Return the [X, Y] coordinate for the center point of the cell that contains the specified text.  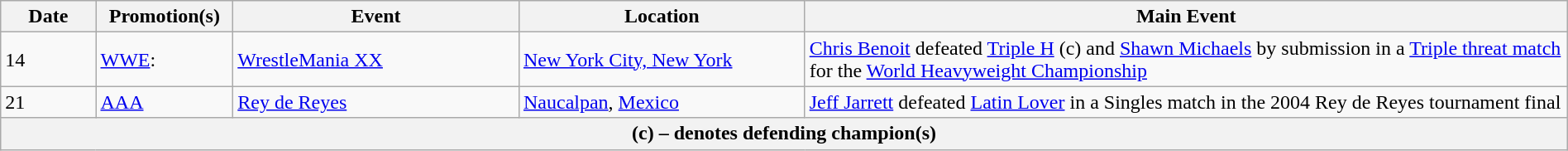
Event [376, 17]
Promotion(s) [165, 17]
WrestleMania XX [376, 60]
Naucalpan, Mexico [662, 102]
Rey de Reyes [376, 102]
Main Event [1186, 17]
Location [662, 17]
Date [48, 17]
(c) – denotes defending champion(s) [784, 134]
New York City, New York [662, 60]
Chris Benoit defeated Triple H (c) and Shawn Michaels by submission in a Triple threat match for the World Heavyweight Championship [1186, 60]
AAA [165, 102]
14 [48, 60]
WWE: [165, 60]
21 [48, 102]
Jeff Jarrett defeated Latin Lover in a Singles match in the 2004 Rey de Reyes tournament final [1186, 102]
